Return [X, Y] of the center of cell containing provided text 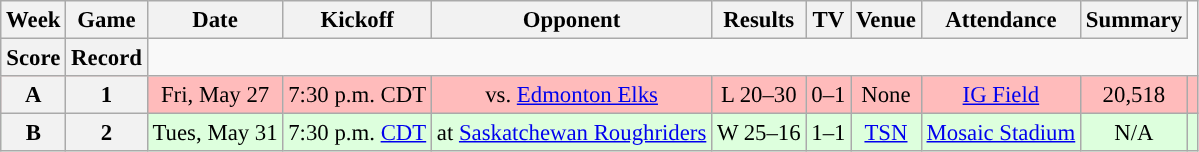
Opponent [571, 20]
Week [34, 20]
B [34, 133]
Mosaic Stadium [1000, 133]
Attendance [1000, 20]
Fri, May 27 [215, 95]
0–1 [828, 95]
Summary [1134, 20]
N/A [1134, 133]
Results [759, 20]
vs. Edmonton Elks [571, 95]
1 [106, 95]
Kickoff [358, 20]
None [886, 95]
Game [106, 20]
W 25–16 [759, 133]
2 [106, 133]
L 20–30 [759, 95]
at Saskatchewan Roughriders [571, 133]
Record [106, 58]
Score [34, 58]
TV [828, 20]
Venue [886, 20]
A [34, 95]
20,518 [1134, 95]
IG Field [1000, 95]
TSN [886, 133]
1–1 [828, 133]
Tues, May 31 [215, 133]
Date [215, 20]
